Extract the (X, Y) coordinate from the center of the cell holding the provided text.  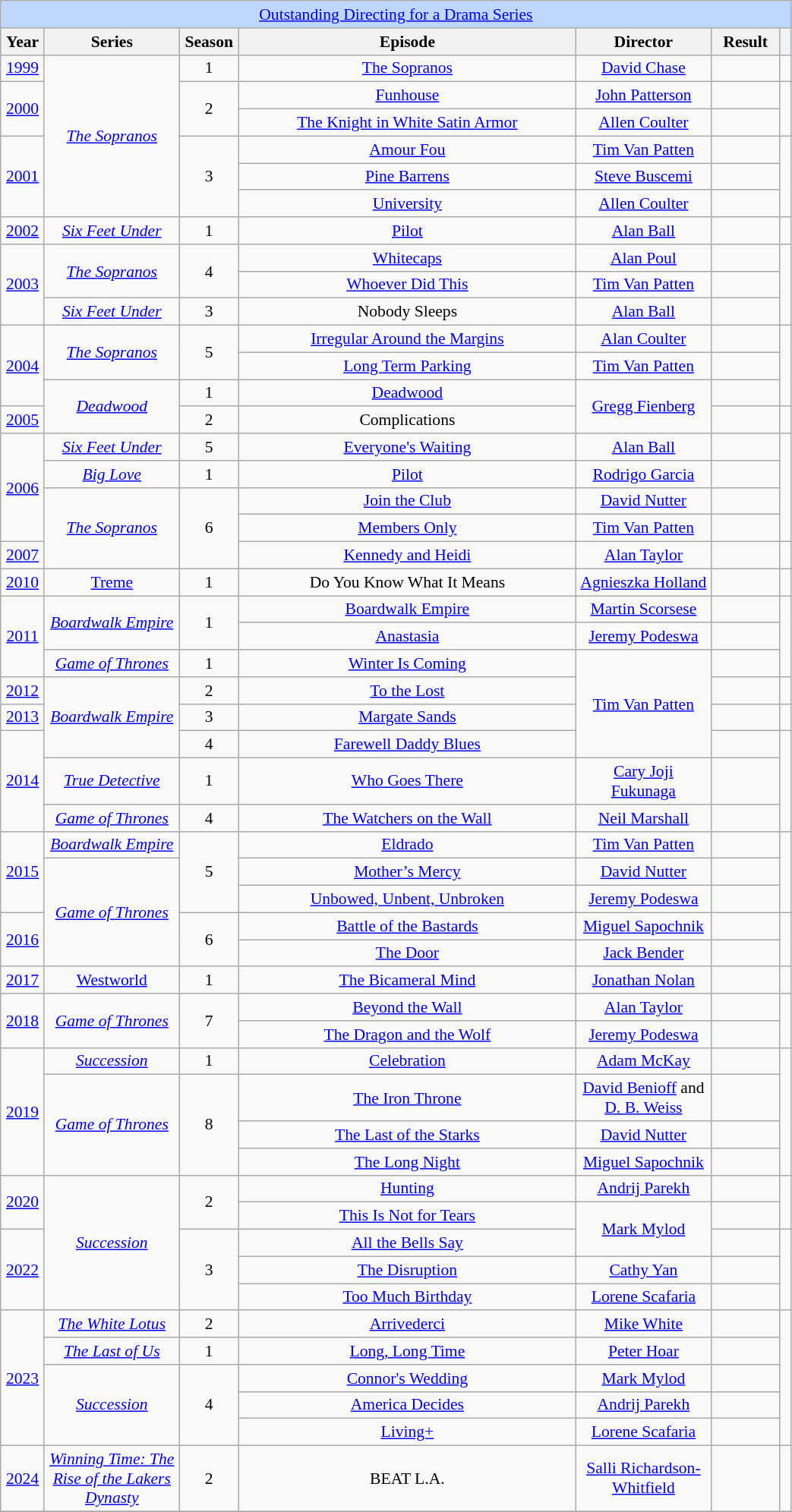
Westworld (112, 981)
2017 (23, 981)
Rodrigo Garcia (644, 474)
2010 (23, 582)
2013 (23, 717)
Result (746, 42)
Treme (112, 582)
Mother’s Mercy (407, 872)
The Watchers on the Wall (407, 818)
Join the Club (407, 501)
The Long Night (407, 1162)
Year (23, 42)
Living+ (407, 1432)
2004 (23, 366)
2022 (23, 1271)
Long Term Parking (407, 366)
John Patterson (644, 96)
University (407, 204)
2014 (23, 781)
Outstanding Directing for a Drama Series (396, 14)
Episode (407, 42)
The Bicameral Mind (407, 981)
Long, Long Time (407, 1351)
2003 (23, 285)
The Door (407, 953)
Jonathan Nolan (644, 981)
2007 (23, 556)
Beyond the Wall (407, 1007)
Agnieszka Holland (644, 582)
2023 (23, 1378)
Farewell Daddy Blues (407, 745)
Jack Bender (644, 953)
Cathy Yan (644, 1270)
Winter Is Coming (407, 663)
Big Love (112, 474)
2006 (23, 487)
2020 (23, 1202)
7 (209, 1020)
Salli Richardson-Whitfield (644, 1479)
Battle of the Bastards (407, 926)
Alan Poul (644, 258)
Peter Hoar (644, 1351)
Season (209, 42)
Director (644, 42)
Margate Sands (407, 717)
Gregg Fienberg (644, 407)
Alan Coulter (644, 339)
Winning Time: The Rise of the Lakers Dynasty (112, 1479)
Arrivederci (407, 1325)
Cary Joji Fukunaga (644, 782)
2011 (23, 636)
Unbowed, Unbent, Unbroken (407, 899)
Hunting (407, 1189)
2018 (23, 1020)
Connor's Wedding (407, 1378)
All the Bells Say (407, 1243)
Mike White (644, 1325)
This Is Not for Tears (407, 1216)
2002 (23, 231)
To the Lost (407, 691)
The Last of the Starks (407, 1135)
America Decides (407, 1405)
The Dragon and the Wolf (407, 1035)
Kennedy and Heidi (407, 556)
Irregular Around the Margins (407, 339)
Adam McKay (644, 1061)
The Disruption (407, 1270)
The Iron Throne (407, 1098)
2016 (23, 940)
Amour Fou (407, 150)
Whoever Did This (407, 285)
2015 (23, 871)
2019 (23, 1111)
2001 (23, 176)
2024 (23, 1479)
Neil Marshall (644, 818)
Series (112, 42)
Members Only (407, 528)
The White Lotus (112, 1325)
David Chase (644, 68)
Too Much Birthday (407, 1297)
8 (209, 1125)
Nobody Sleeps (407, 312)
Anastasia (407, 637)
True Detective (112, 782)
Funhouse (407, 96)
2012 (23, 691)
The Knight in White Satin Armor (407, 123)
Who Goes There (407, 782)
Eldrado (407, 845)
Martin Scorsese (644, 610)
Celebration (407, 1061)
BEAT L.A. (407, 1479)
Steve Buscemi (644, 177)
2000 (23, 109)
The Last of Us (112, 1351)
David Benioff and D. B. Weiss (644, 1098)
Complications (407, 421)
Everyone's Waiting (407, 447)
Do You Know What It Means (407, 582)
2005 (23, 421)
Pine Barrens (407, 177)
Whitecaps (407, 258)
1999 (23, 68)
